Determine the [x, y] coordinate at the center of the cell enclosing the given text.  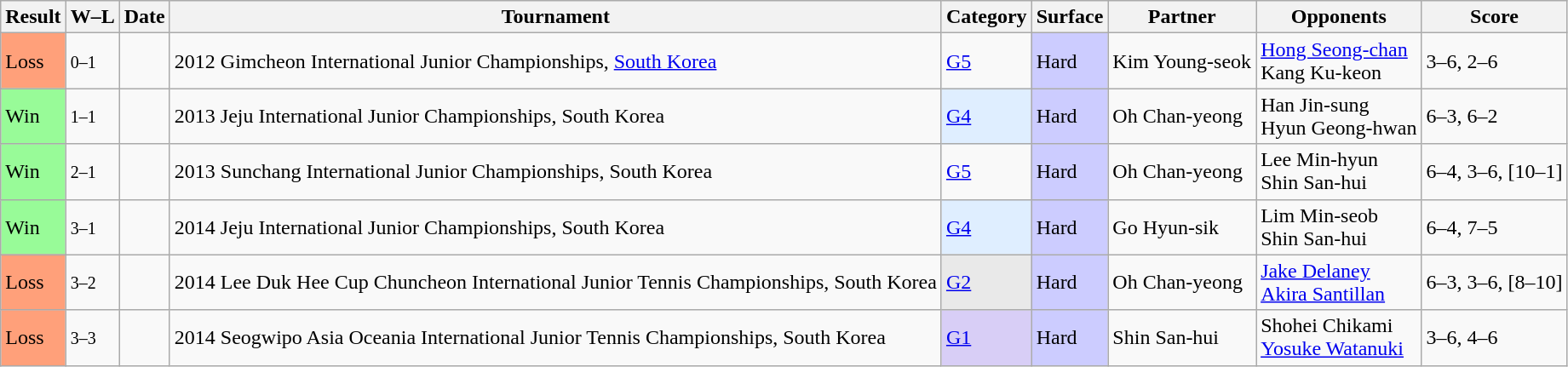
3–6, 2–6 [1494, 61]
Surface [1070, 17]
6–4, 7–5 [1494, 227]
2014 Lee Duk Hee Cup Chuncheon International Junior Tennis Championships, South Korea [555, 283]
2014 Jeju International Junior Championships, South Korea [555, 227]
Score [1494, 17]
W–L [92, 17]
Go Hyun-sik [1182, 227]
Opponents [1339, 17]
Hong Seong-chan Kang Ku-keon [1339, 61]
Result [33, 17]
Date [145, 17]
2013 Sunchang International Junior Championships, South Korea [555, 172]
3–6, 4–6 [1494, 337]
0–1 [92, 61]
Lee Min-hyun Shin San-hui [1339, 172]
Tournament [555, 17]
Partner [1182, 17]
6–3, 6–2 [1494, 116]
Category [986, 17]
Kim Young-seok [1182, 61]
G1 [986, 337]
3–3 [92, 337]
2–1 [92, 172]
Lim Min-seob Shin San-hui [1339, 227]
6–4, 3–6, [10–1] [1494, 172]
2012 Gimcheon International Junior Championships, South Korea [555, 61]
6–3, 3–6, [8–10] [1494, 283]
1–1 [92, 116]
3–2 [92, 283]
Shin San-hui [1182, 337]
G2 [986, 283]
Jake Delaney Akira Santillan [1339, 283]
Han Jin-sung Hyun Geong-hwan [1339, 116]
Shohei Chikami Yosuke Watanuki [1339, 337]
2014 Seogwipo Asia Oceania International Junior Tennis Championships, South Korea [555, 337]
3–1 [92, 227]
2013 Jeju International Junior Championships, South Korea [555, 116]
